Locate the cell with the specified text and output its [X, Y] center coordinate. 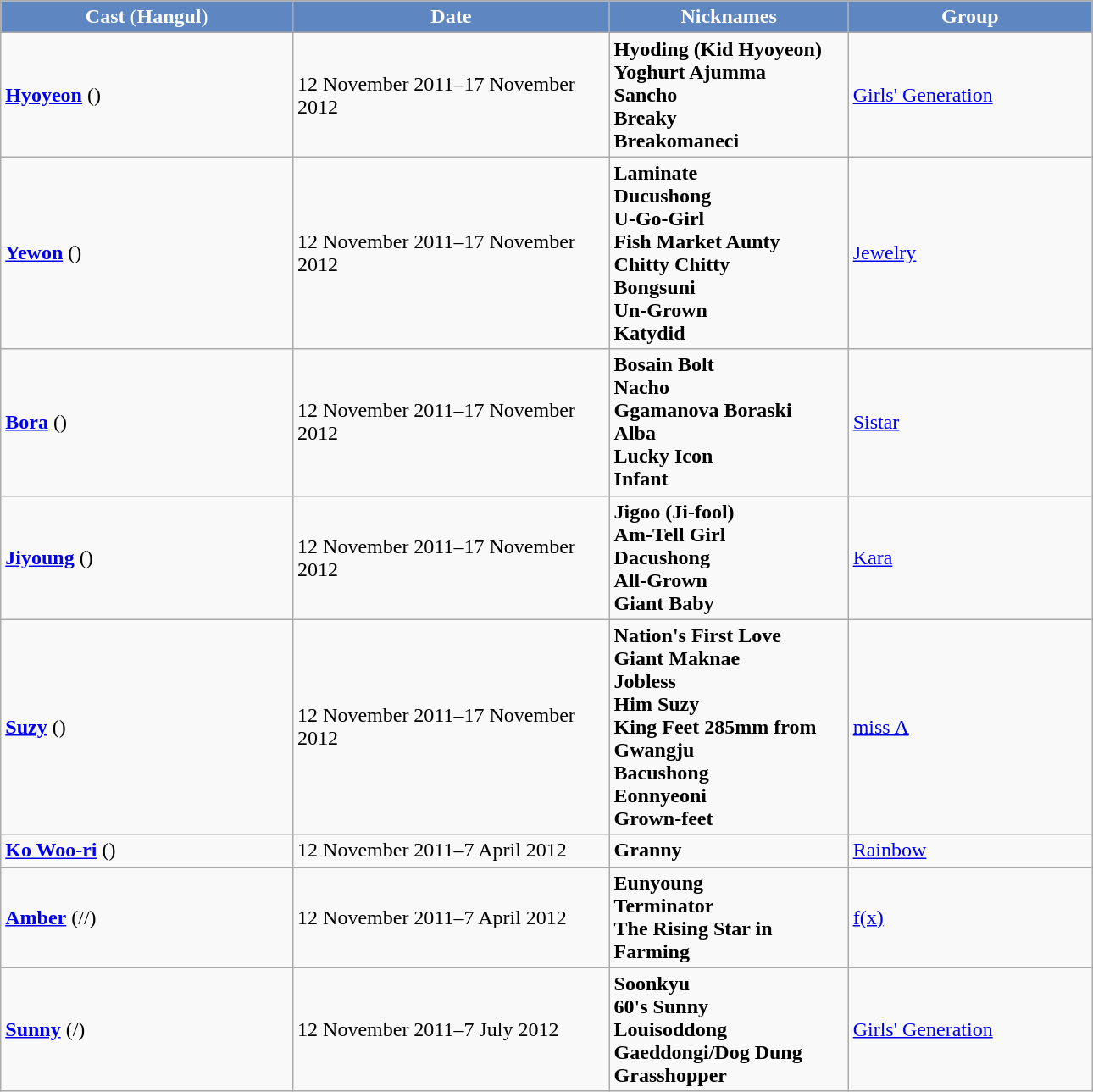
Amber (//) [147, 917]
Sistar [969, 422]
Nicknames [729, 17]
Eunyoung Terminator The Rising Star in Farming [729, 917]
Group [969, 17]
Date [452, 17]
Hyoyeon () [147, 95]
Cast (Hangul) [147, 17]
Jewelry [969, 252]
Kara [969, 557]
Jigoo (Ji-fool) Am-Tell Girl Dacushong All-Grown Giant Baby [729, 557]
Bora () [147, 422]
f(x) [969, 917]
Laminate Ducushong U-Go-Girl Fish Market Aunty Chitty Chitty Bongsuni Un-Grown Katydid [729, 252]
Granny [729, 851]
Ko Woo-ri () [147, 851]
12 November 2011–7 July 2012 [452, 1029]
Nation's First Love Giant Maknae Jobless Him Suzy King Feet 285mm from Gwangju Bacushong Eonnyeoni Grown-feet [729, 727]
Jiyoung () [147, 557]
miss A [969, 727]
Yewon () [147, 252]
Sunny (/) [147, 1029]
Hyoding (Kid Hyoyeon) Yoghurt Ajumma Sancho Breaky Breakomaneci [729, 95]
Rainbow [969, 851]
Suzy () [147, 727]
Soonkyu 60's Sunny Louisoddong Gaeddongi/Dog Dung Grasshopper [729, 1029]
Bosain Bolt Nacho Ggamanova Boraski Alba Lucky Icon Infant [729, 422]
